For the text-containing cell, return its midpoint in [x, y] coordinate format. 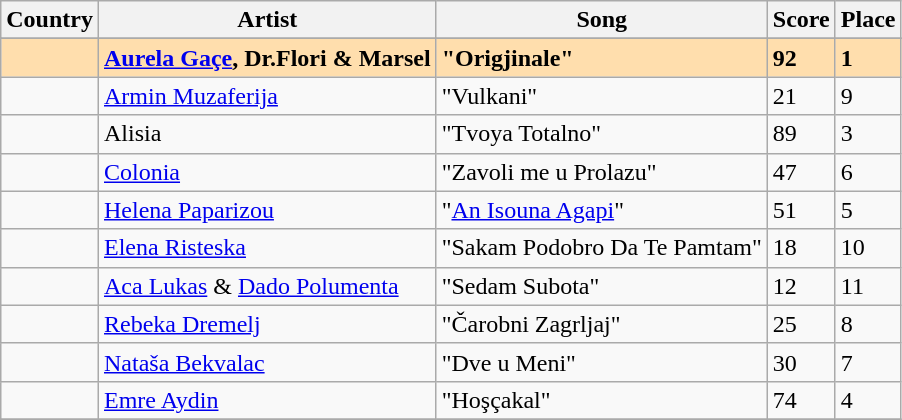
"An Isouna Agapi" [602, 210]
"Hoşçakal" [602, 400]
"Dve u Meni" [602, 362]
11 [868, 286]
1 [868, 58]
10 [868, 248]
3 [868, 134]
Song [602, 20]
Elena Risteska [267, 248]
47 [801, 172]
Helena Paparizou [267, 210]
Aca Lukas & Dado Polumenta [267, 286]
Score [801, 20]
"Origjinale" [602, 58]
25 [801, 324]
Nataša Bekvalac [267, 362]
Armin Muzaferija [267, 96]
Rebeka Dremelj [267, 324]
12 [801, 286]
"Zavoli me u Prolazu" [602, 172]
6 [868, 172]
Aurela Gaçe, Dr.Flori & Marsel [267, 58]
30 [801, 362]
"Tvoya Totalno" [602, 134]
21 [801, 96]
8 [868, 324]
Colonia [267, 172]
"Čarobni Zagrljaj" [602, 324]
89 [801, 134]
Alisia [267, 134]
Country [50, 20]
51 [801, 210]
92 [801, 58]
5 [868, 210]
Artist [267, 20]
Emre Aydin [267, 400]
"Sakam Podobro Da Te Pamtam" [602, 248]
9 [868, 96]
74 [801, 400]
7 [868, 362]
"Sedam Subota" [602, 286]
18 [801, 248]
Place [868, 20]
4 [868, 400]
"Vulkani" [602, 96]
